Search for the cell housing the specified text and yield its [X, Y] center coordinate. 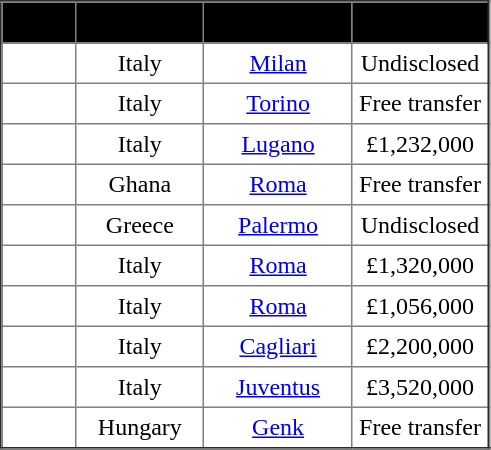
Cagliari [278, 346]
Juventus [278, 387]
£2,200,000 [420, 346]
Moving from [278, 22]
Nationality [140, 22]
£3,520,000 [420, 387]
Milan [278, 63]
Name [39, 22]
Hungary [140, 427]
£1,232,000 [420, 144]
Greece [140, 225]
Ghana [140, 184]
Fee [420, 22]
Genk [278, 427]
Lugano [278, 144]
£1,056,000 [420, 306]
Torino [278, 103]
£1,320,000 [420, 265]
Palermo [278, 225]
